Locate the cell with the specified text and output its [X, Y] center coordinate. 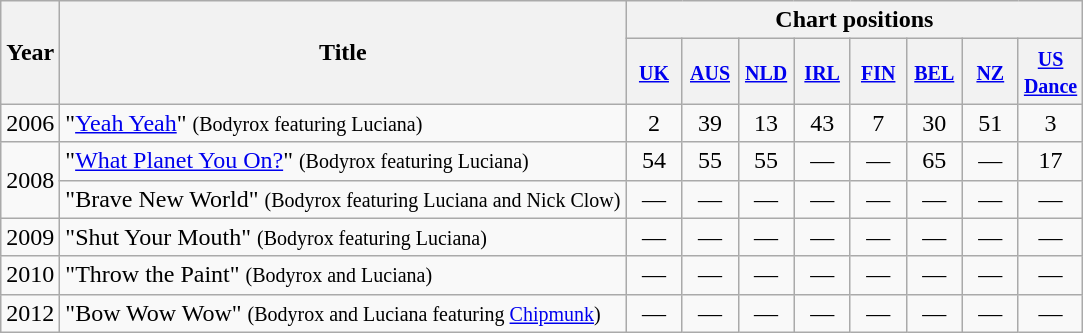
2012 [30, 313]
"What Planet You On?" (Bodyrox featuring Luciana) [343, 161]
UK [654, 72]
2010 [30, 275]
3 [1050, 123]
2 [654, 123]
NLD [766, 72]
"Throw the Paint" (Bodyrox and Luciana) [343, 275]
"Brave New World" (Bodyrox featuring Luciana and Nick Clow) [343, 199]
AUS [710, 72]
IRL [822, 72]
BEL [934, 72]
FIN [878, 72]
2008 [30, 180]
2006 [30, 123]
54 [654, 161]
Year [30, 52]
39 [710, 123]
51 [990, 123]
Chart positions [854, 20]
NZ [990, 72]
"Shut Your Mouth" (Bodyrox featuring Luciana) [343, 237]
"Bow Wow Wow" (Bodyrox and Luciana featuring Chipmunk) [343, 313]
2009 [30, 237]
43 [822, 123]
65 [934, 161]
17 [1050, 161]
7 [878, 123]
USDance [1050, 72]
Title [343, 52]
30 [934, 123]
13 [766, 123]
"Yeah Yeah" (Bodyrox featuring Luciana) [343, 123]
